Find where the given text appears and provide that cell's center as [X, Y] coordinate. 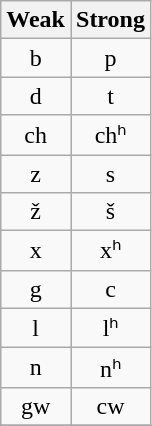
gw [36, 406]
chʰ [110, 135]
Weak [36, 20]
nʰ [110, 368]
z [36, 173]
t [110, 96]
s [110, 173]
l [36, 328]
lʰ [110, 328]
c [110, 289]
xʰ [110, 251]
cw [110, 406]
b [36, 58]
x [36, 251]
ž [36, 212]
ch [36, 135]
Strong [110, 20]
š [110, 212]
p [110, 58]
n [36, 368]
d [36, 96]
g [36, 289]
